Provide the (x, y) coordinate of the cell's center where the given text is located.  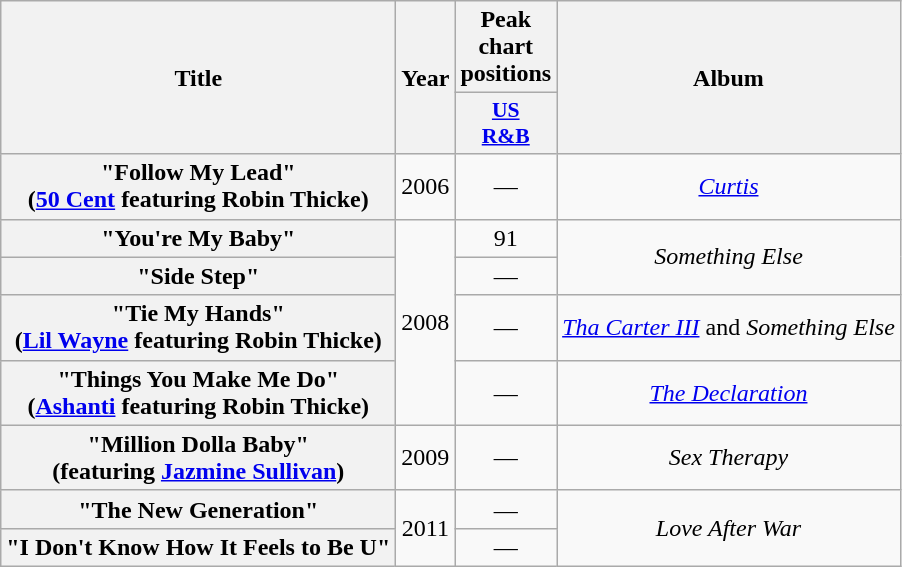
2009 (426, 458)
Year (426, 78)
"You're My Baby" (198, 238)
Peak chart positions (506, 47)
2008 (426, 322)
"The New Generation" (198, 509)
"Side Step" (198, 276)
Curtis (729, 186)
Tha Carter III and Something Else (729, 328)
Sex Therapy (729, 458)
"Tie My Hands"(Lil Wayne featuring Robin Thicke) (198, 328)
"Million Dolla Baby"(featuring Jazmine Sullivan) (198, 458)
USR&B (506, 124)
Love After War (729, 528)
The Declaration (729, 392)
Something Else (729, 257)
"Things You Make Me Do"(Ashanti featuring Robin Thicke) (198, 392)
2006 (426, 186)
"I Don't Know How It Feels to Be U" (198, 547)
"Follow My Lead"(50 Cent featuring Robin Thicke) (198, 186)
Album (729, 78)
Title (198, 78)
91 (506, 238)
2011 (426, 528)
